Search for the cell housing the specified text and yield its [X, Y] center coordinate. 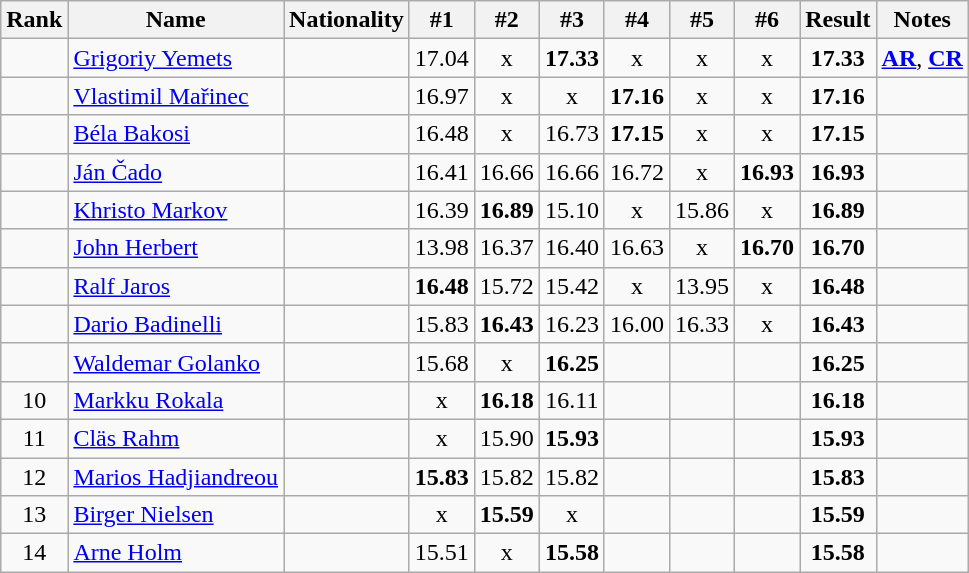
16.33 [702, 324]
15.72 [506, 286]
John Herbert [176, 248]
Grigoriy Yemets [176, 58]
15.42 [572, 286]
Vlastimil Mařinec [176, 96]
15.51 [442, 553]
16.00 [636, 324]
16.40 [572, 248]
Birger Nielsen [176, 515]
Name [176, 20]
Cläs Rahm [176, 438]
13.98 [442, 248]
Nationality [347, 20]
15.86 [702, 210]
16.72 [636, 172]
12 [34, 477]
Rank [34, 20]
Waldemar Golanko [176, 362]
15.68 [442, 362]
#6 [768, 20]
Marios Hadjiandreou [176, 477]
13 [34, 515]
16.37 [506, 248]
16.23 [572, 324]
#2 [506, 20]
Arne Holm [176, 553]
Notes [922, 20]
Markku Rokala [176, 400]
16.41 [442, 172]
Ralf Jaros [176, 286]
13.95 [702, 286]
15.90 [506, 438]
11 [34, 438]
Dario Badinelli [176, 324]
14 [34, 553]
#3 [572, 20]
16.11 [572, 400]
10 [34, 400]
Béla Bakosi [176, 134]
#4 [636, 20]
16.73 [572, 134]
#1 [442, 20]
16.63 [636, 248]
AR, CR [922, 58]
Ján Čado [176, 172]
17.04 [442, 58]
#5 [702, 20]
16.39 [442, 210]
Result [838, 20]
15.10 [572, 210]
16.97 [442, 96]
Khristo Markov [176, 210]
